Locate the cell with the specified text and output its (X, Y) center coordinate. 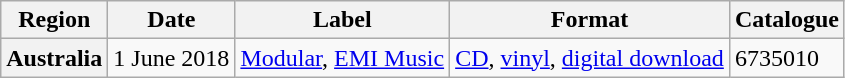
1 June 2018 (172, 58)
Date (172, 20)
6735010 (786, 58)
Format (590, 20)
Modular, EMI Music (342, 58)
Australia (54, 58)
Region (54, 20)
Label (342, 20)
CD, vinyl, digital download (590, 58)
Catalogue (786, 20)
